Provide the (x, y) coordinate of the cell's center where the given text is located.  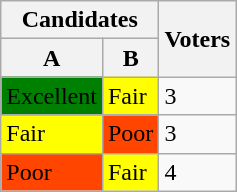
B (130, 58)
Candidates (80, 20)
4 (198, 172)
A (52, 58)
Voters (198, 39)
Excellent (52, 96)
